Return [x, y] of the center of cell containing provided text 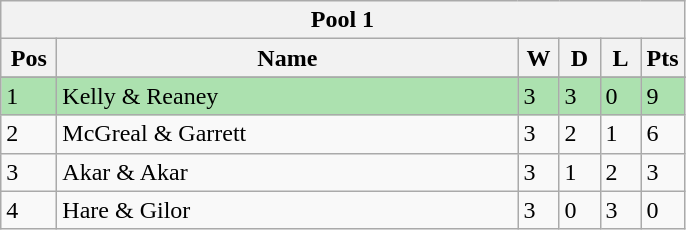
Pool 1 [342, 20]
L [620, 58]
McGreal & Garrett [288, 134]
Kelly & Reaney [288, 96]
D [580, 58]
Pos [29, 58]
Name [288, 58]
9 [662, 96]
Akar & Akar [288, 172]
Hare & Gilor [288, 210]
4 [29, 210]
Pts [662, 58]
W [538, 58]
6 [662, 134]
